Determine the [X, Y] coordinate at the center of the cell enclosing the given text.  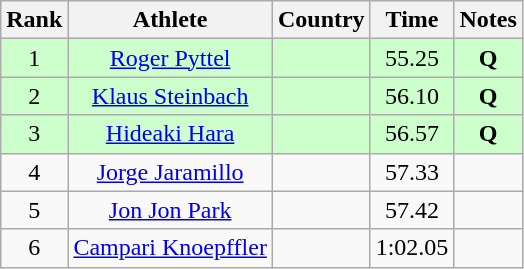
Klaus Steinbach [170, 96]
Country [321, 20]
4 [34, 172]
Jon Jon Park [170, 210]
56.57 [412, 134]
Campari Knoepffler [170, 248]
1 [34, 58]
Jorge Jaramillo [170, 172]
Time [412, 20]
55.25 [412, 58]
Athlete [170, 20]
6 [34, 248]
57.42 [412, 210]
3 [34, 134]
Rank [34, 20]
5 [34, 210]
56.10 [412, 96]
57.33 [412, 172]
Notes [488, 20]
2 [34, 96]
1:02.05 [412, 248]
Roger Pyttel [170, 58]
Hideaki Hara [170, 134]
